Search for the cell housing the specified text and yield its (X, Y) center coordinate. 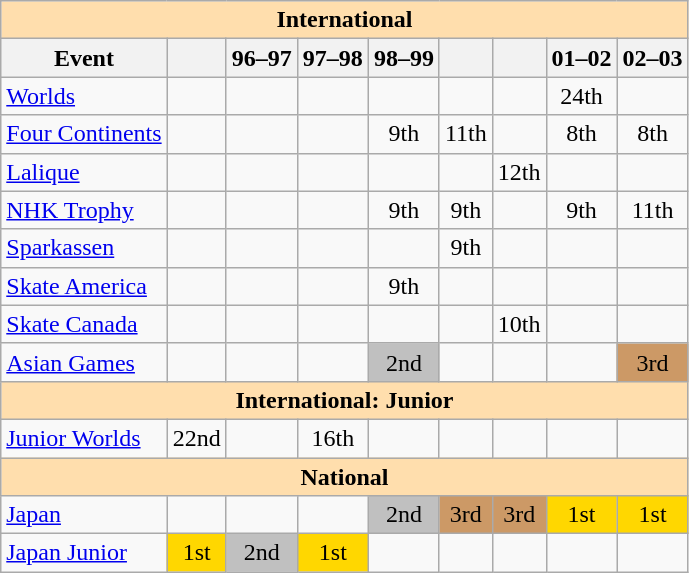
12th (519, 172)
Japan Junior (84, 553)
Skate America (84, 286)
Asian Games (84, 362)
97–98 (332, 58)
16th (332, 438)
24th (582, 96)
Event (84, 58)
22nd (196, 438)
10th (519, 324)
International (344, 20)
98–99 (404, 58)
96–97 (262, 58)
01–02 (582, 58)
National (344, 477)
Sparkassen (84, 248)
Japan (84, 515)
Four Continents (84, 134)
Skate Canada (84, 324)
Lalique (84, 172)
02–03 (652, 58)
Worlds (84, 96)
NHK Trophy (84, 210)
Junior Worlds (84, 438)
International: Junior (344, 400)
